Scan for the cell matching the given text and deliver its [X, Y] coordinate at center. 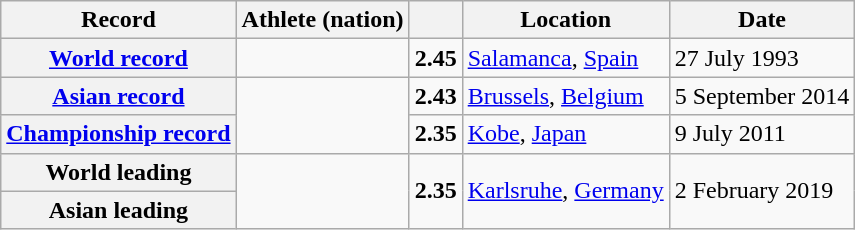
Asian leading [118, 210]
Karlsruhe, Germany [566, 191]
Athlete (nation) [322, 20]
Date [762, 20]
2 February 2019 [762, 191]
2.45 [436, 58]
Championship record [118, 134]
World record [118, 58]
5 September 2014 [762, 96]
Salamanca, Spain [566, 58]
27 July 1993 [762, 58]
2.43 [436, 96]
Asian record [118, 96]
Kobe, Japan [566, 134]
World leading [118, 172]
Location [566, 20]
Record [118, 20]
Brussels, Belgium [566, 96]
9 July 2011 [762, 134]
